Provide the [x, y] coordinate of the cell's center where the given text is located.  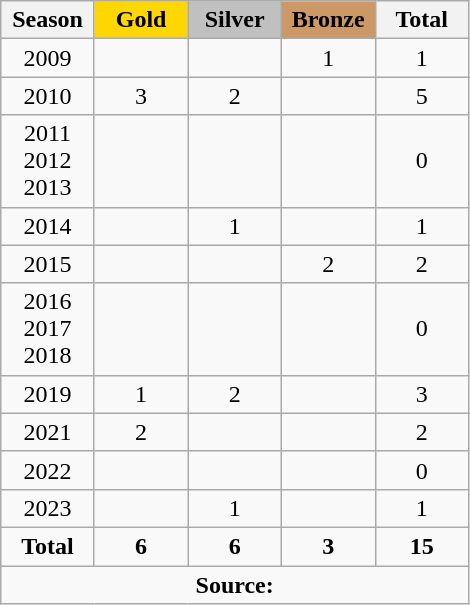
2009 [48, 58]
Silver [235, 20]
2014 [48, 226]
Season [48, 20]
Bronze [328, 20]
2010 [48, 96]
5 [422, 96]
2016 2017 2018 [48, 329]
Source: [235, 585]
Gold [141, 20]
2019 [48, 394]
2022 [48, 470]
2011 2012 2013 [48, 161]
2021 [48, 432]
15 [422, 546]
2015 [48, 264]
2023 [48, 508]
